Extract the (X, Y) coordinate from the center of the cell holding the provided text.  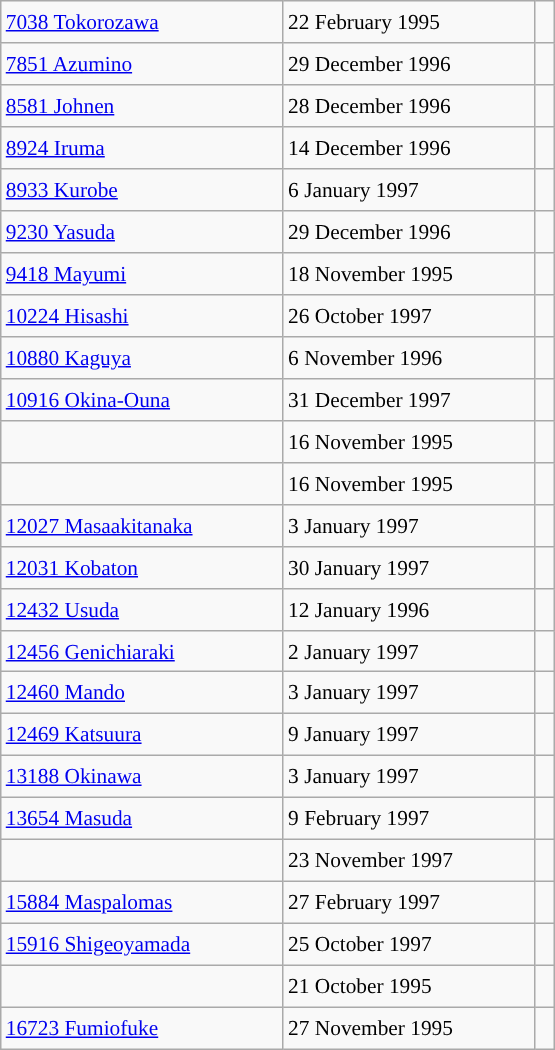
30 January 1997 (408, 567)
27 February 1997 (408, 903)
6 November 1996 (408, 358)
26 October 1997 (408, 316)
22 February 1995 (408, 22)
9 February 1997 (408, 819)
31 December 1997 (408, 399)
15884 Maspalomas (142, 903)
12432 Usuda (142, 609)
10880 Kaguya (142, 358)
7038 Tokorozawa (142, 22)
9 January 1997 (408, 735)
12469 Katsuura (142, 735)
14 December 1996 (408, 148)
10916 Okina-Ouna (142, 399)
21 October 1995 (408, 986)
9418 Mayumi (142, 274)
12456 Genichiaraki (142, 651)
25 October 1997 (408, 945)
12027 Masaakitanaka (142, 525)
12 January 1996 (408, 609)
15916 Shigeoyamada (142, 945)
8933 Kurobe (142, 190)
12460 Mando (142, 693)
8581 Johnen (142, 106)
13654 Masuda (142, 819)
9230 Yasuda (142, 232)
18 November 1995 (408, 274)
16723 Fumiofuke (142, 1028)
28 December 1996 (408, 106)
13188 Okinawa (142, 777)
7851 Azumino (142, 64)
23 November 1997 (408, 861)
2 January 1997 (408, 651)
12031 Kobaton (142, 567)
27 November 1995 (408, 1028)
8924 Iruma (142, 148)
10224 Hisashi (142, 316)
6 January 1997 (408, 190)
